Extract the (x, y) coordinate from the center of the cell holding the provided text.  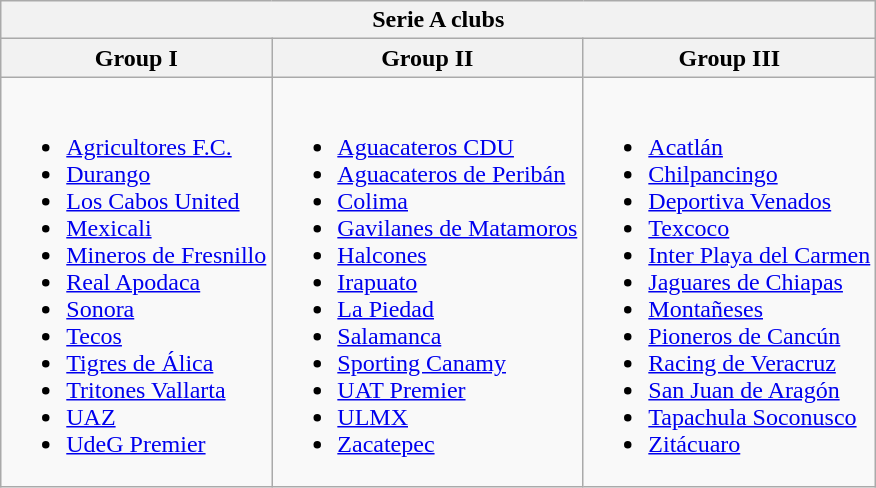
Serie A clubs (438, 20)
Group I (136, 58)
Group II (428, 58)
Group III (730, 58)
Agricultores F.C.DurangoLos Cabos UnitedMexicaliMineros de FresnilloReal ApodacaSonoraTecosTigres de ÁlicaTritones VallartaUAZUdeG Premier (136, 282)
Aguacateros CDUAguacateros de PeribánColimaGavilanes de MatamorosHalconesIrapuatoLa PiedadSalamancaSporting CanamyUAT PremierULMXZacatepec (428, 282)
